Extract the [X, Y] coordinate from the center of the cell holding the provided text.  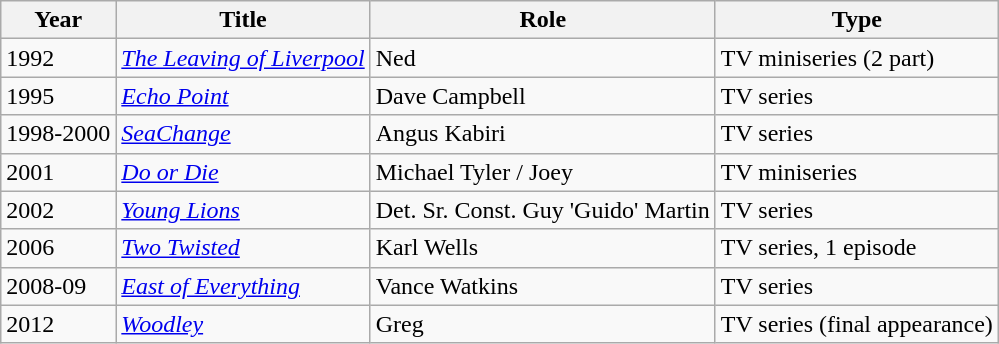
2001 [58, 172]
SeaChange [243, 134]
2012 [58, 324]
TV miniseries [856, 172]
Dave Campbell [542, 96]
2002 [58, 210]
Type [856, 20]
Angus Kabiri [542, 134]
The Leaving of Liverpool [243, 58]
1995 [58, 96]
Michael Tyler / Joey [542, 172]
1998-2000 [58, 134]
East of Everything [243, 286]
Karl Wells [542, 248]
Two Twisted [243, 248]
TV miniseries (2 part) [856, 58]
TV series (final appearance) [856, 324]
Ned [542, 58]
Young Lions [243, 210]
2006 [58, 248]
Vance Watkins [542, 286]
Year [58, 20]
Woodley [243, 324]
Do or Die [243, 172]
TV series, 1 episode [856, 248]
Echo Point [243, 96]
Greg [542, 324]
Title [243, 20]
2008-09 [58, 286]
1992 [58, 58]
Role [542, 20]
Det. Sr. Const. Guy 'Guido' Martin [542, 210]
